Detect which cell encompasses the target text, then output its (X, Y) center coordinate. 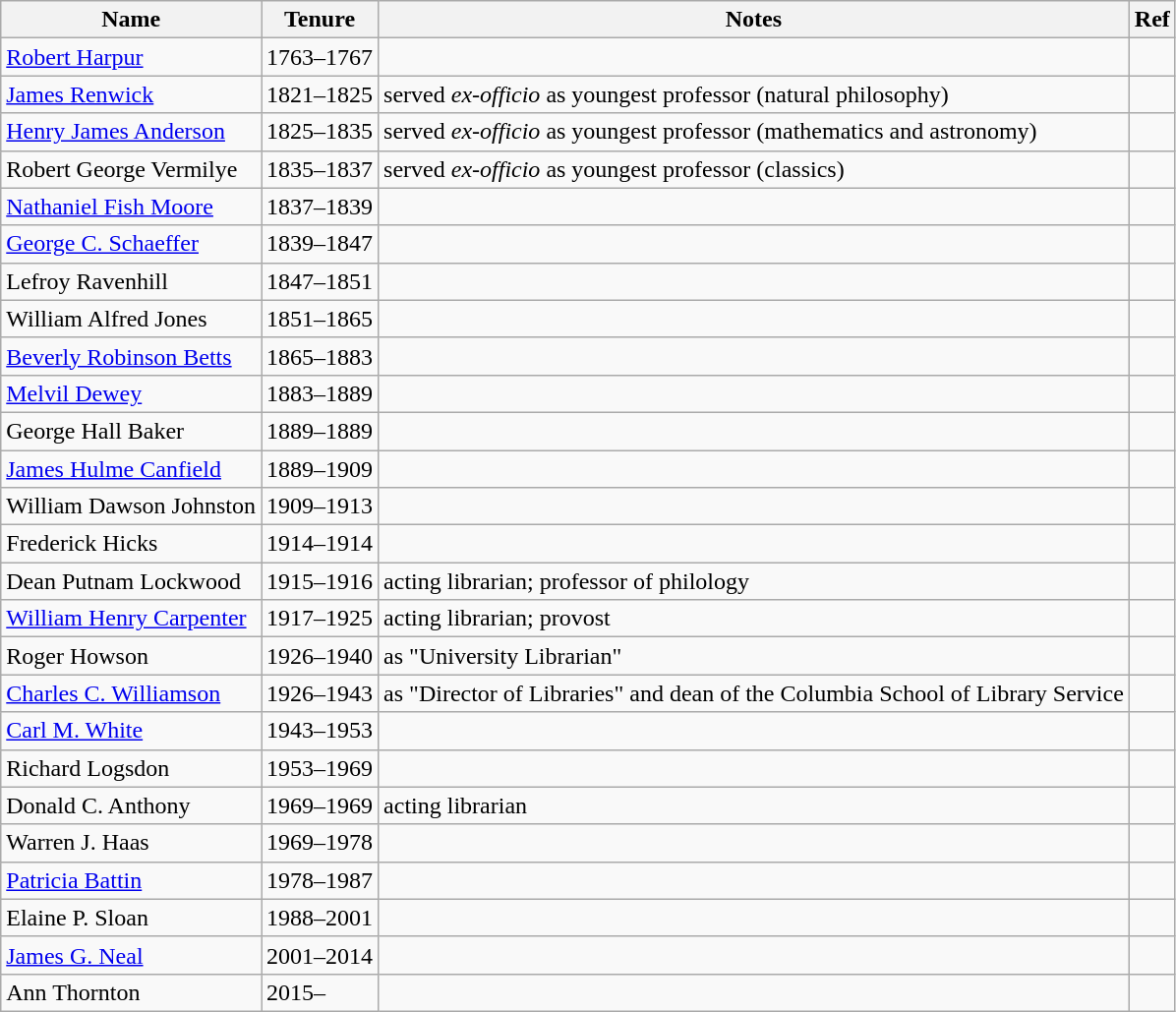
1926–1940 (321, 656)
1821–1825 (321, 94)
1926–1943 (321, 693)
1914–1914 (321, 544)
William Henry Carpenter (132, 619)
1915–1916 (321, 581)
Carl M. White (132, 731)
1763–1767 (321, 57)
James Renwick (132, 94)
Nathaniel Fish Moore (132, 207)
1837–1839 (321, 207)
1969–1969 (321, 805)
1978–1987 (321, 880)
2001–2014 (321, 955)
Robert Harpur (132, 57)
1835–1837 (321, 169)
Warren J. Haas (132, 843)
1889–1909 (321, 469)
James G. Neal (132, 955)
Tenure (321, 20)
1917–1925 (321, 619)
acting librarian; provost (754, 619)
Melvil Dewey (132, 393)
served ex-officio as youngest professor (natural philosophy) (754, 94)
1943–1953 (321, 731)
Roger Howson (132, 656)
Donald C. Anthony (132, 805)
as "University Librarian" (754, 656)
1825–1835 (321, 132)
1839–1847 (321, 244)
Notes (754, 20)
1847–1851 (321, 281)
Frederick Hicks (132, 544)
1909–1913 (321, 506)
acting librarian; professor of philology (754, 581)
served ex-officio as youngest professor (mathematics and astronomy) (754, 132)
1851–1865 (321, 319)
1865–1883 (321, 356)
Name (132, 20)
Elaine P. Sloan (132, 918)
Beverly Robinson Betts (132, 356)
Richard Logsdon (132, 768)
George C. Schaeffer (132, 244)
William Dawson Johnston (132, 506)
James Hulme Canfield (132, 469)
William Alfred Jones (132, 319)
1969–1978 (321, 843)
Charles C. Williamson (132, 693)
2015– (321, 992)
1988–2001 (321, 918)
1883–1889 (321, 393)
Lefroy Ravenhill (132, 281)
Ref (1152, 20)
as "Director of Libraries" and dean of the Columbia School of Library Service (754, 693)
Henry James Anderson (132, 132)
Dean Putnam Lockwood (132, 581)
Patricia Battin (132, 880)
Ann Thornton (132, 992)
Robert George Vermilye (132, 169)
1889–1889 (321, 431)
1953–1969 (321, 768)
acting librarian (754, 805)
served ex-officio as youngest professor (classics) (754, 169)
George Hall Baker (132, 431)
